Locate the cell with the specified text and output its [X, Y] center coordinate. 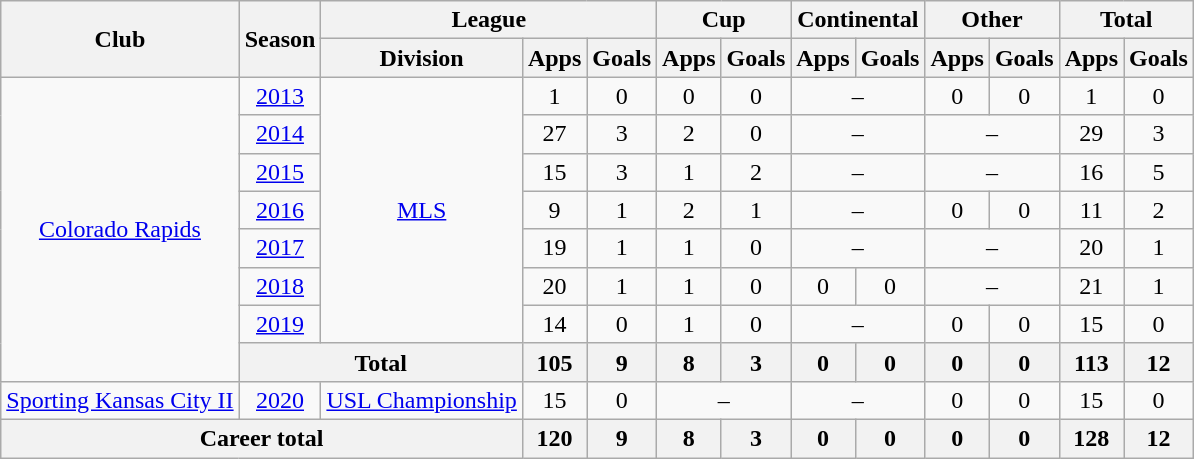
USL Championship [422, 400]
MLS [422, 210]
2020 [280, 400]
5 [1159, 172]
League [489, 20]
2019 [280, 324]
2016 [280, 210]
Cup [724, 20]
Colorado Rapids [120, 229]
19 [554, 248]
2013 [280, 96]
120 [554, 438]
Club [120, 39]
2015 [280, 172]
2018 [280, 286]
105 [554, 362]
Season [280, 39]
16 [1091, 172]
11 [1091, 210]
Division [422, 58]
Continental [858, 20]
21 [1091, 286]
14 [554, 324]
Career total [262, 438]
113 [1091, 362]
128 [1091, 438]
29 [1091, 134]
27 [554, 134]
Sporting Kansas City II [120, 400]
2017 [280, 248]
Other [992, 20]
2014 [280, 134]
